Pinpoint the cell where the given text exists, returning its (x, y) midpoint coordinate. 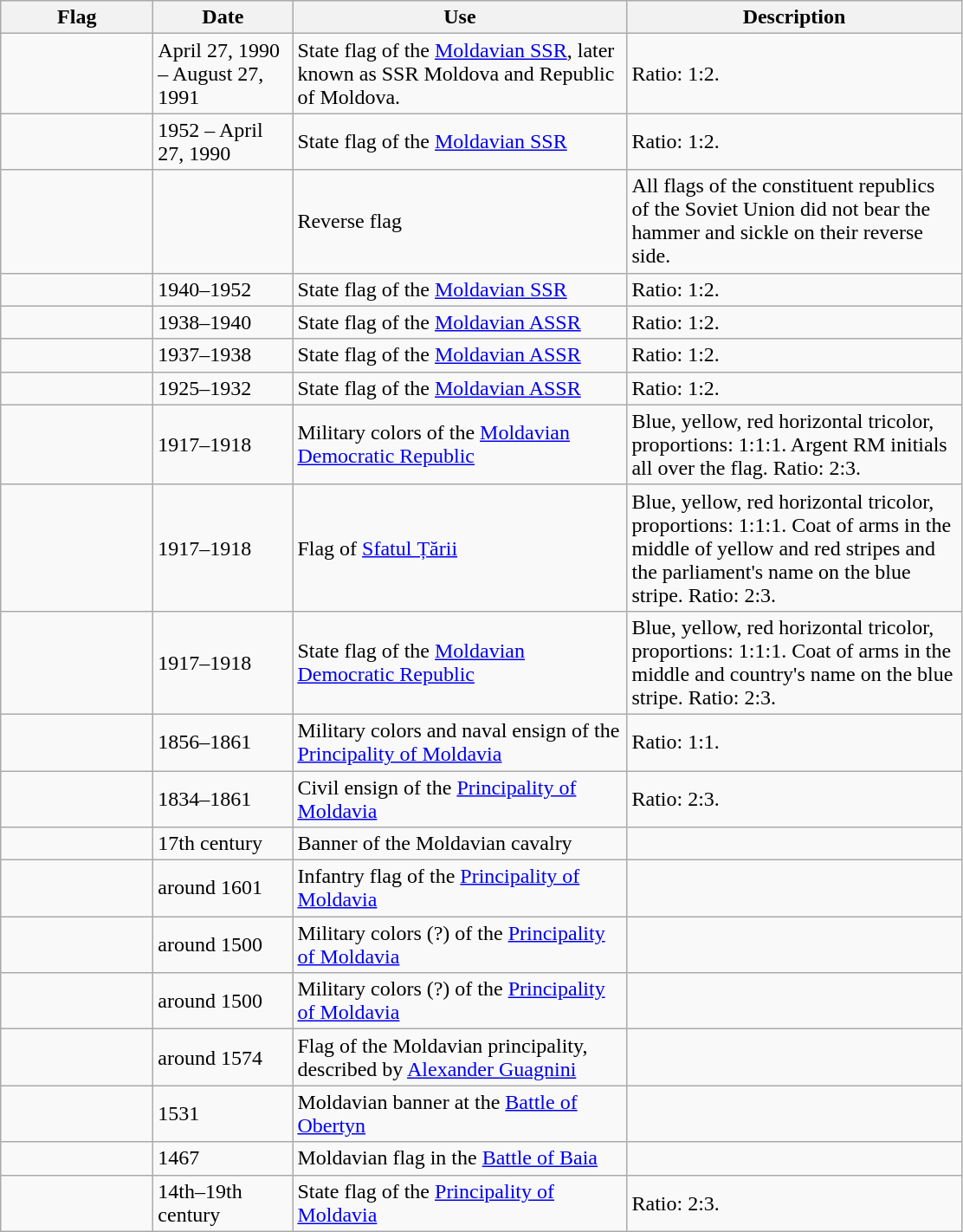
April 27, 1990 – August 27, 1991 (223, 74)
1952 – April 27, 1990 (223, 142)
Infantry flag of the Principality of Moldavia (460, 889)
1937–1938 (223, 355)
Moldavian banner at the Battle of Obertyn (460, 1114)
State flag of the Principality of Moldavia (460, 1203)
17th century (223, 844)
Ratio: 1:1. (794, 742)
14th–19th century (223, 1203)
Blue, yellow, red horizontal tricolor, proportions: 1:1:1. Argent RM initials all over the flag. Ratio: 2:3. (794, 444)
Flag of Sfatul Țării (460, 548)
1531 (223, 1114)
Military colors and naval ensign of the Principality of Moldavia (460, 742)
1834–1861 (223, 799)
Description (794, 17)
Moldavian flag in the Battle of Baia (460, 1158)
1938–1940 (223, 322)
1467 (223, 1158)
State flag of the Moldavian Democratic Republic (460, 662)
Military colors of the Moldavian Democratic Republic (460, 444)
Date (223, 17)
State flag of the Moldavian SSR, later known as SSR Moldova and Republic of Moldova. (460, 74)
around 1601 (223, 889)
Use (460, 17)
1856–1861 (223, 742)
Civil ensign of the Principality of Moldavia (460, 799)
All flags of the constituent republics of the Soviet Union did not bear the hammer and sickle on their reverse side. (794, 222)
Banner of the Moldavian cavalry (460, 844)
1940–1952 (223, 289)
around 1574 (223, 1057)
Flag of the Moldavian principality, described by Alexander Guagnini (460, 1057)
Reverse flag (460, 222)
1925–1932 (223, 388)
Blue, yellow, red horizontal tricolor, proportions: 1:1:1. Coat of arms in the middle and country's name on the blue stripe. Ratio: 2:3. (794, 662)
Flag (77, 17)
